From the cell containing the given text, extract its center point as (x, y) coordinate. 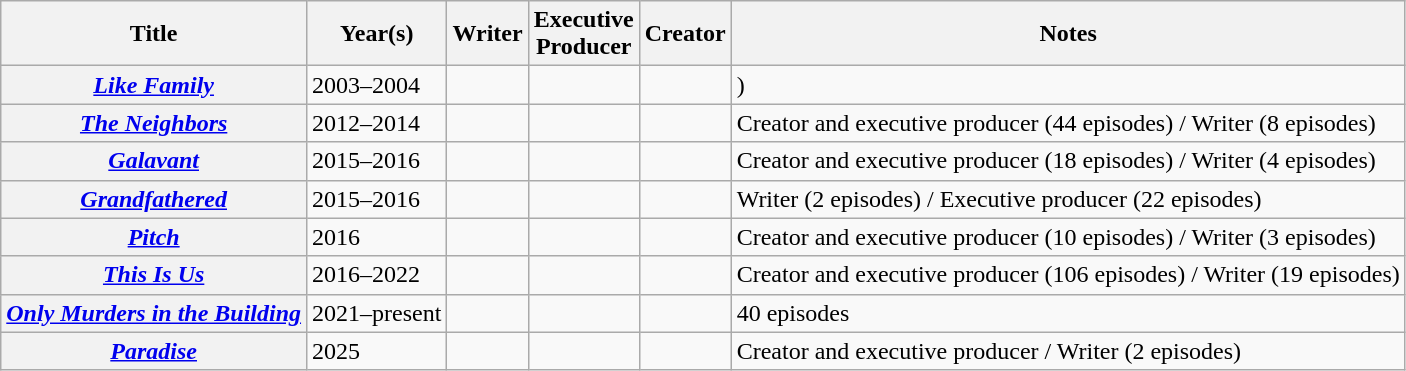
) (1068, 85)
2012–2014 (377, 123)
2016–2022 (377, 275)
ExecutiveProducer (584, 34)
Creator and executive producer (10 episodes) / Writer (3 episodes) (1068, 237)
The Neighbors (154, 123)
2025 (377, 351)
Grandfathered (154, 199)
Creator and executive producer (44 episodes) / Writer (8 episodes) (1068, 123)
2003–2004 (377, 85)
Year(s) (377, 34)
Like Family (154, 85)
Writer (2 episodes) / Executive producer (22 episodes) (1068, 199)
40 episodes (1068, 313)
Title (154, 34)
Only Murders in the Building (154, 313)
Notes (1068, 34)
2021–present (377, 313)
Creator and executive producer (18 episodes) / Writer (4 episodes) (1068, 161)
Creator and executive producer / Writer (2 episodes) (1068, 351)
This Is Us (154, 275)
2016 (377, 237)
Galavant (154, 161)
Paradise (154, 351)
Pitch (154, 237)
Creator (685, 34)
Creator and executive producer (106 episodes) / Writer (19 episodes) (1068, 275)
Writer (488, 34)
